From the cell containing the given text, extract its center point as [X, Y] coordinate. 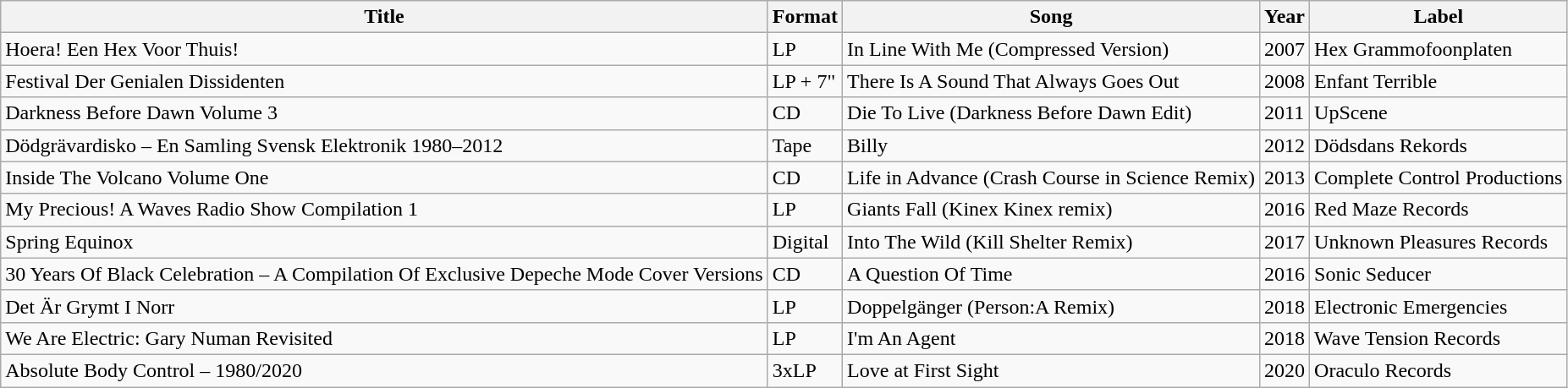
We Are Electric: Gary Numan Revisited [384, 338]
Format [805, 17]
Title [384, 17]
My Precious! A Waves Radio Show Compilation 1 [384, 210]
Year [1285, 17]
UpScene [1439, 113]
Into The Wild (Kill Shelter Remix) [1051, 242]
Darkness Before Dawn Volume 3 [384, 113]
Hex Grammofoonplaten [1439, 49]
Tape [805, 145]
2011 [1285, 113]
Spring Equinox [384, 242]
Dödgrävardisko – En Samling Svensk Elektronik 1980–2012 [384, 145]
Dödsdans Rekords [1439, 145]
Electronic Emergencies [1439, 306]
30 Years Of Black Celebration – A Compilation Of Exclusive Depeche Mode Cover Versions [384, 274]
Wave Tension Records [1439, 338]
2013 [1285, 178]
A Question Of Time [1051, 274]
Festival Der Genialen Dissidenten [384, 81]
Life in Advance (Crash Course in Science Remix) [1051, 178]
2007 [1285, 49]
Oraculo Records [1439, 370]
Absolute Body Control – 1980/2020 [384, 370]
2017 [1285, 242]
Love at First Sight [1051, 370]
Billy [1051, 145]
Die To Live (Darkness Before Dawn Edit) [1051, 113]
Red Maze Records [1439, 210]
LP + 7" [805, 81]
Label [1439, 17]
Sonic Seducer [1439, 274]
2008 [1285, 81]
2020 [1285, 370]
Enfant Terrible [1439, 81]
I'm An Agent [1051, 338]
Hoera! Een Hex Voor Thuis! [384, 49]
Complete Control Productions [1439, 178]
Inside The Volcano Volume One [384, 178]
Giants Fall (Kinex Kinex remix) [1051, 210]
Digital [805, 242]
Unknown Pleasures Records [1439, 242]
2012 [1285, 145]
3xLP [805, 370]
In Line With Me (Compressed Version) [1051, 49]
There Is A Sound That Always Goes Out [1051, 81]
Song [1051, 17]
Det Är Grymt I Norr [384, 306]
Doppelgänger (Person:A Remix) [1051, 306]
